Return the (X, Y) coordinate for the center point of the cell that contains the specified text.  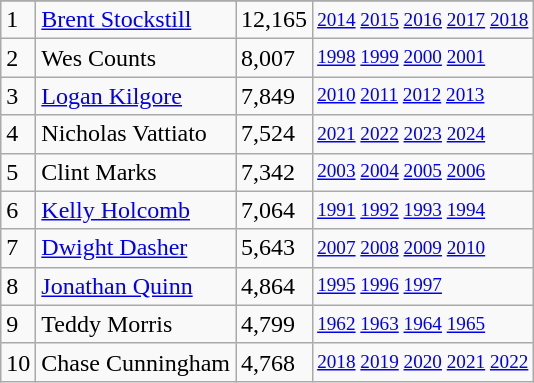
8 (18, 286)
8,007 (274, 58)
4,768 (274, 362)
5,643 (274, 248)
10 (18, 362)
2 (18, 58)
Clint Marks (136, 172)
Brent Stockstill (136, 20)
5 (18, 172)
Jonathan Quinn (136, 286)
Dwight Dasher (136, 248)
4,864 (274, 286)
Chase Cunningham (136, 362)
1995 1996 1997 (423, 286)
2010 2011 2012 2013 (423, 96)
2014 2015 2016 2017 2018 (423, 20)
12,165 (274, 20)
7 (18, 248)
2018 2019 2020 2021 2022 (423, 362)
2003 2004 2005 2006 (423, 172)
1962 1963 1964 1965 (423, 324)
2021 2022 2023 2024 (423, 134)
Logan Kilgore (136, 96)
1 (18, 20)
1998 1999 2000 2001 (423, 58)
Teddy Morris (136, 324)
7,849 (274, 96)
4,799 (274, 324)
7,342 (274, 172)
7,064 (274, 210)
4 (18, 134)
3 (18, 96)
7,524 (274, 134)
Kelly Holcomb (136, 210)
9 (18, 324)
Nicholas Vattiato (136, 134)
Wes Counts (136, 58)
1991 1992 1993 1994 (423, 210)
2007 2008 2009 2010 (423, 248)
6 (18, 210)
